Find where the given text appears and provide that cell's center as (x, y) coordinate. 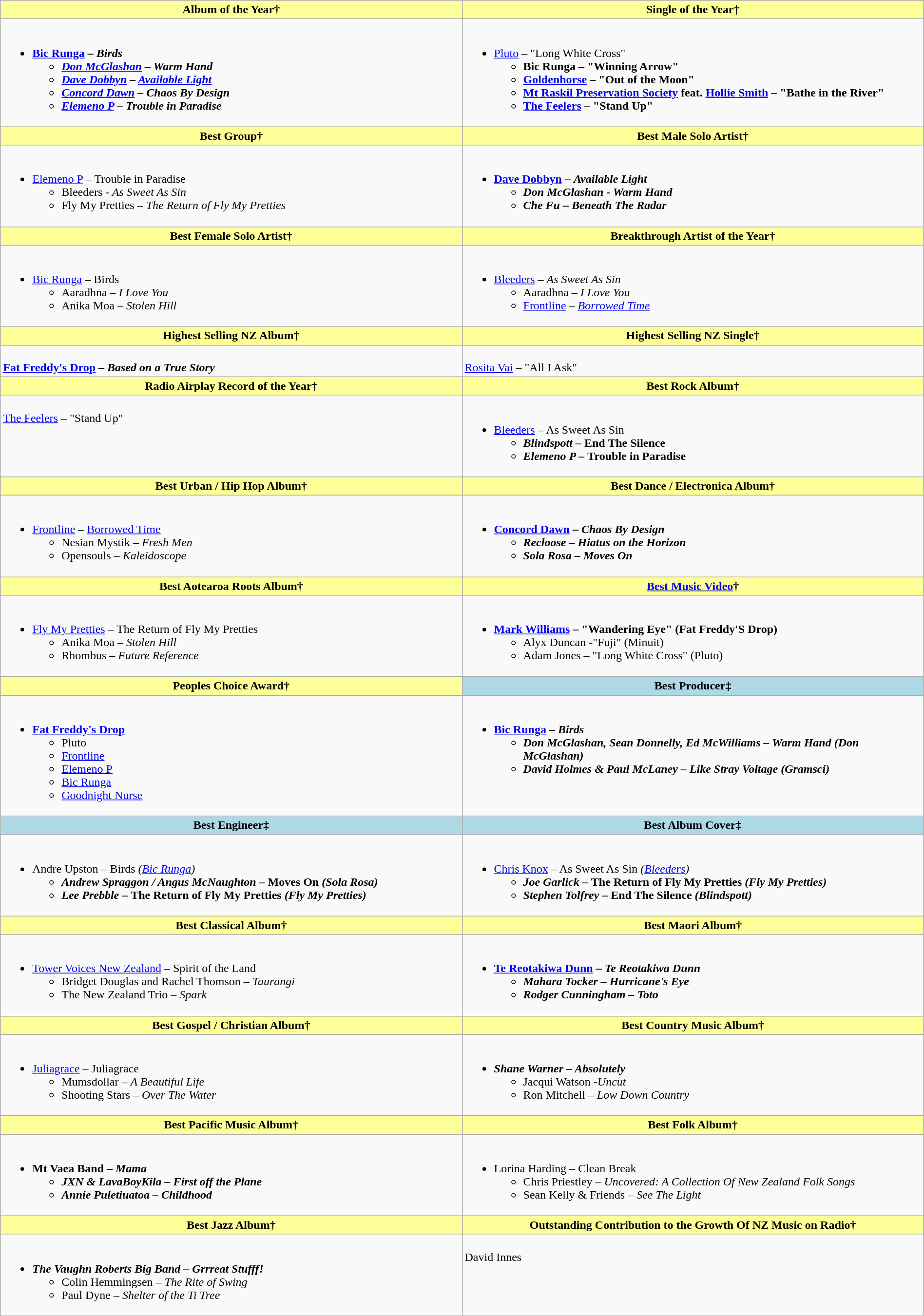
Frontline – Borrowed TimeNesian Mystik – Fresh MenOpensouls – Kaleidoscope (231, 536)
Fat Freddy's Drop – Based on a True Story (231, 361)
Bic Runga – BirdsDon McGlashan, Sean Donnelly, Ed McWilliams – Warm Hand (Don McGlashan)David Holmes & Paul McLaney – Like Stray Voltage (Gramsci) (693, 756)
Best Dance / Electronica Album† (693, 486)
Best Rock Album† (693, 386)
Bleeders – As Sweet As SinAaradhna – I Love You Frontline – Borrowed Time (693, 286)
Fly My Pretties – The Return of Fly My PrettiesAnika Moa – Stolen HillRhombus – Future Reference (231, 636)
Mt Vaea Band – MamaJXN & LavaBoyKila – First off the PlaneAnnie Puletiuatoa – Childhood (231, 1175)
Outstanding Contribution to the Growth Of NZ Music on Radio† (693, 1225)
Best Gospel / Christian Album† (231, 1025)
Best Maori Album† (693, 925)
Highest Selling NZ Single† (693, 336)
Best Classical Album† (231, 925)
Bic Runga – BirdsAaradhna – I Love YouAnika Moa – Stolen Hill (231, 286)
Mark Williams – "Wandering Eye" (Fat Freddy'S Drop)Alyx Duncan -"Fuji" (Minuit)Adam Jones – "Long White Cross" (Pluto) (693, 636)
Best Folk Album† (693, 1125)
The Feelers – "Stand Up" (231, 436)
Best Pacific Music Album† (231, 1125)
Juliagrace – JuliagraceMumsdollar – A Beautiful LifeShooting Stars – Over The Water (231, 1075)
Shane Warner – AbsolutelyJacqui Watson -UncutRon Mitchell – Low Down Country (693, 1075)
Highest Selling NZ Album† (231, 336)
Best Female Solo Artist† (231, 236)
Best Jazz Album† (231, 1225)
Best Producer‡ (693, 686)
Best Aotearoa Roots Album† (231, 586)
Concord Dawn – Chaos By DesignRecloose – Hiatus on the HorizonSola Rosa – Moves On (693, 536)
Breakthrough Artist of the Year† (693, 236)
Elemeno P – Trouble in ParadiseBleeders - As Sweet As SinFly My Pretties – The Return of Fly My Pretties (231, 186)
Best Album Cover‡ (693, 825)
Best Group† (231, 136)
Lorina Harding – Clean BreakChris Priestley – Uncovered: A Collection Of New Zealand Folk SongsSean Kelly & Friends – See The Light (693, 1175)
The Vaughn Roberts Big Band – Grrreat Stufff!Colin Hemmingsen – The Rite of SwingPaul Dyne – Shelter of the Ti Tree (231, 1275)
Best Country Music Album† (693, 1025)
Bleeders – As Sweet As SinBlindspott – End The SilenceElemeno P – Trouble in Paradise (693, 436)
Rosita Vai – "All I Ask" (693, 361)
Tower Voices New Zealand – Spirit of the LandBridget Douglas and Rachel Thomson – Taurangi The New Zealand Trio – Spark (231, 975)
Chris Knox – As Sweet As Sin (Bleeders)Joe Garlick – The Return of Fly My Pretties (Fly My Pretties)Stephen Tolfrey – End The Silence (Blindspott) (693, 875)
Best Urban / Hip Hop Album† (231, 486)
Radio Airplay Record of the Year† (231, 386)
Dave Dobbyn – Available LightDon McGlashan - Warm HandChe Fu – Beneath The Radar (693, 186)
Best Engineer‡ (231, 825)
David Innes (693, 1275)
Album of the Year† (231, 10)
Fat Freddy's DropPlutoFrontlineElemeno PBic RungaGoodnight Nurse (231, 756)
Te Reotakiwa Dunn – Te Reotakiwa DunnMahara Tocker – Hurricane's EyeRodger Cunningham – Toto (693, 975)
Bic Runga – BirdsDon McGlashan – Warm HandDave Dobbyn – Available LightConcord Dawn – Chaos By DesignElemeno P – Trouble in Paradise (231, 73)
Peoples Choice Award† (231, 686)
Best Male Solo Artist† (693, 136)
Best Music Video† (693, 586)
Single of the Year† (693, 10)
